Extract the [x, y] coordinate from the center of the cell holding the provided text.  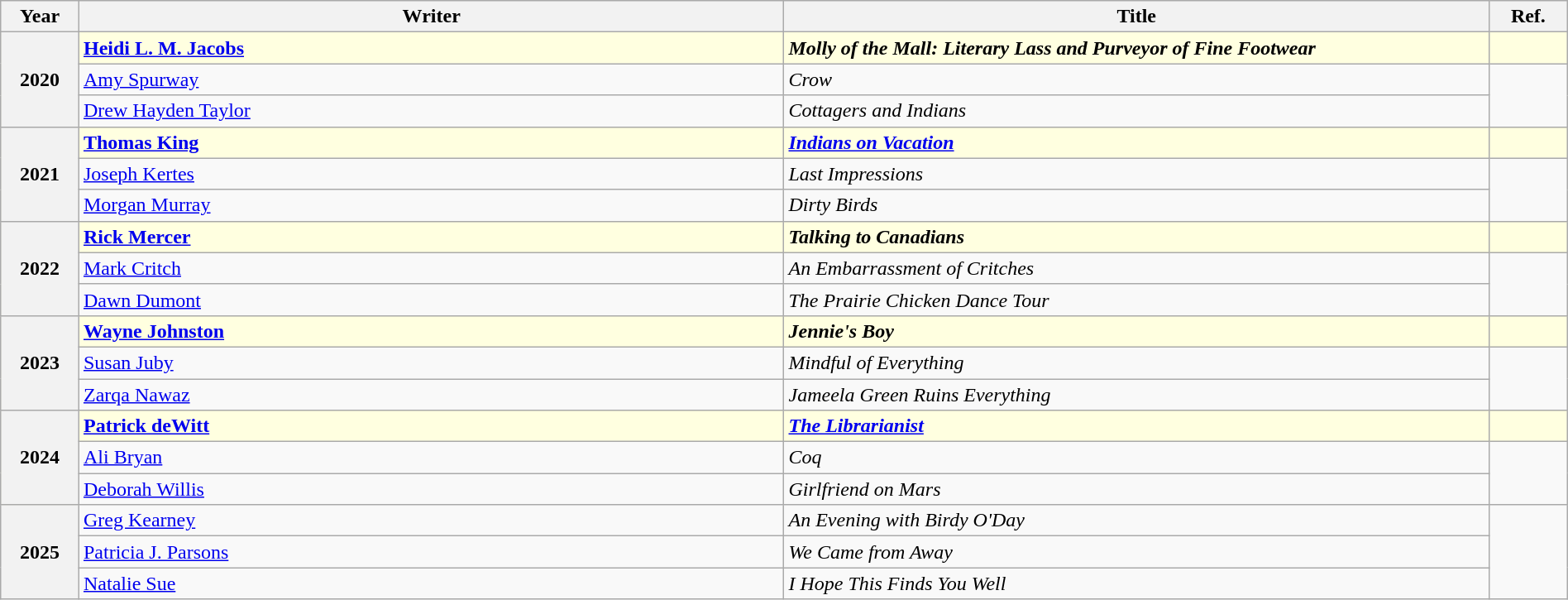
2022 [40, 268]
Joseph Kertes [432, 174]
Zarqa Nawaz [432, 395]
Ali Bryan [432, 458]
Jennie's Boy [1136, 331]
An Evening with Birdy O'Day [1136, 521]
Coq [1136, 458]
Morgan Murray [432, 205]
The Librarianist [1136, 426]
I Hope This Finds You Well [1136, 583]
Last Impressions [1136, 174]
Greg Kearney [432, 521]
2020 [40, 79]
Indians on Vacation [1136, 142]
Amy Spurway [432, 79]
Dawn Dumont [432, 300]
Patrick deWitt [432, 426]
Patricia J. Parsons [432, 552]
Mindful of Everything [1136, 362]
Thomas King [432, 142]
Mark Critch [432, 268]
Jameela Green Ruins Everything [1136, 395]
2024 [40, 458]
Natalie Sue [432, 583]
Year [40, 17]
2021 [40, 174]
Ref. [1528, 17]
2025 [40, 552]
Cottagers and Indians [1136, 111]
Writer [432, 17]
2023 [40, 362]
Rick Mercer [432, 237]
Susan Juby [432, 362]
Talking to Canadians [1136, 237]
Title [1136, 17]
Wayne Johnston [432, 331]
Girlfriend on Mars [1136, 489]
Molly of the Mall: Literary Lass and Purveyor of Fine Footwear [1136, 48]
The Prairie Chicken Dance Tour [1136, 300]
An Embarrassment of Critches [1136, 268]
We Came from Away [1136, 552]
Crow [1136, 79]
Drew Hayden Taylor [432, 111]
Dirty Birds [1136, 205]
Deborah Willis [432, 489]
Heidi L. M. Jacobs [432, 48]
